Provide the (X, Y) coordinate of the cell's center where the given text is located.  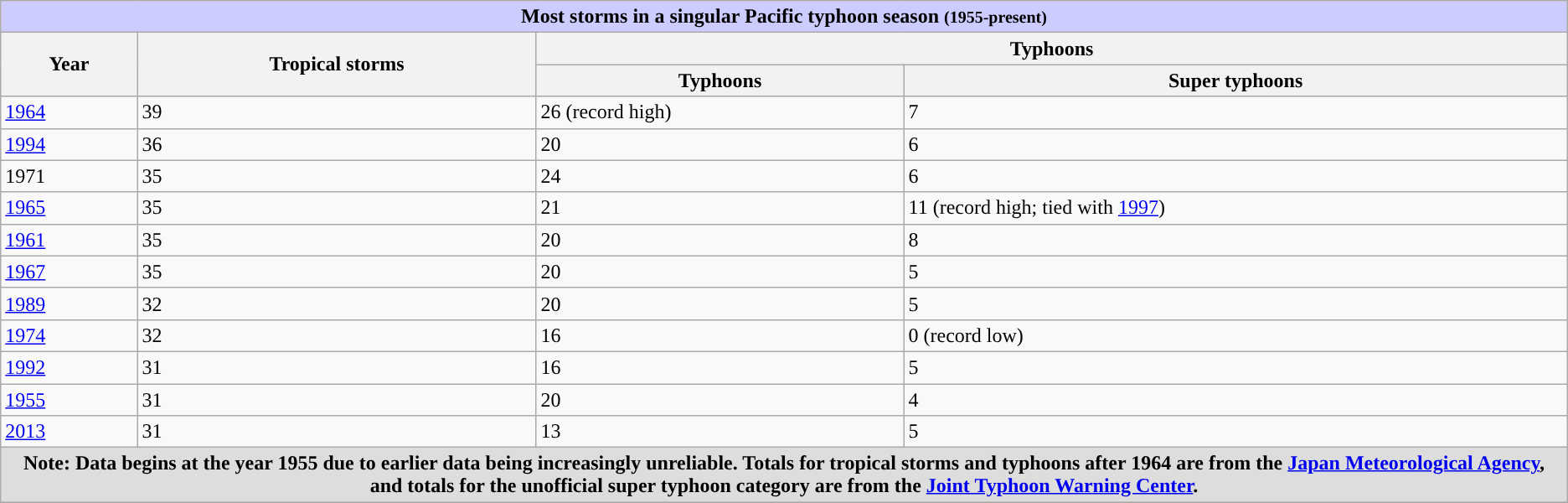
26 (record high) (720, 112)
1992 (69, 367)
8 (1235, 240)
1974 (69, 335)
0 (record low) (1235, 335)
Most storms in a singular Pacific typhoon season (1955-present) (784, 17)
2013 (69, 432)
1967 (69, 272)
1955 (69, 400)
21 (720, 208)
24 (720, 176)
1961 (69, 240)
1994 (69, 144)
1965 (69, 208)
39 (337, 112)
Tropical storms (337, 65)
1964 (69, 112)
1989 (69, 303)
7 (1235, 112)
1971 (69, 176)
4 (1235, 400)
11 (record high; tied with 1997) (1235, 208)
Super typhoons (1235, 80)
36 (337, 144)
13 (720, 432)
Year (69, 65)
